Return the (X, Y) coordinate for the center point of the cell that contains the specified text.  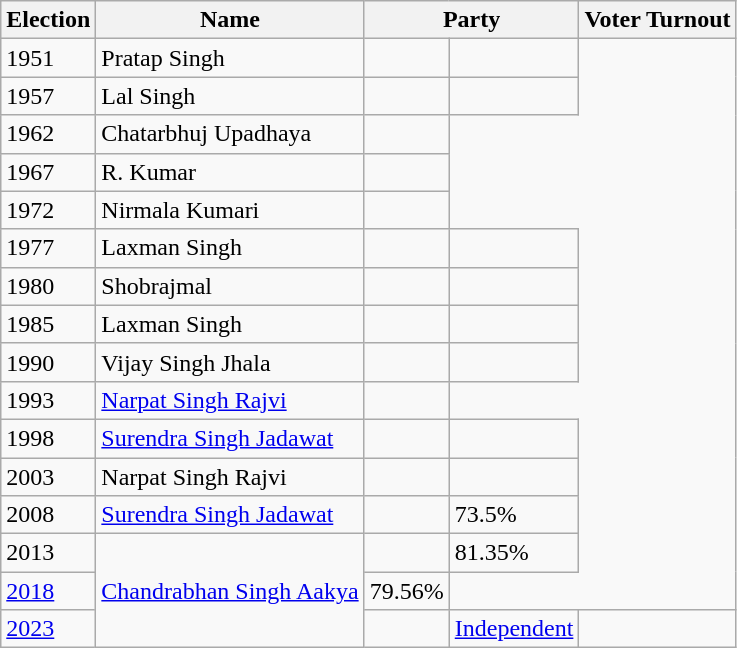
1967 (48, 172)
Chandrabhan Singh Aakya (230, 591)
73.5% (514, 515)
Chatarbhuj Upadhaya (230, 134)
Election (48, 20)
Party (472, 20)
1972 (48, 210)
Shobrajmal (230, 286)
79.56% (406, 591)
Vijay Singh Jhala (230, 362)
Independent (514, 629)
1957 (48, 96)
1990 (48, 362)
1962 (48, 134)
1977 (48, 248)
2018 (48, 591)
R. Kumar (230, 172)
1985 (48, 324)
81.35% (514, 553)
2003 (48, 477)
1998 (48, 438)
1951 (48, 58)
2008 (48, 515)
Nirmala Kumari (230, 210)
Voter Turnout (658, 20)
Name (230, 20)
1993 (48, 400)
2013 (48, 553)
1980 (48, 286)
2023 (48, 629)
Pratap Singh (230, 58)
Lal Singh (230, 96)
